For the text-containing cell, return its midpoint in (x, y) coordinate format. 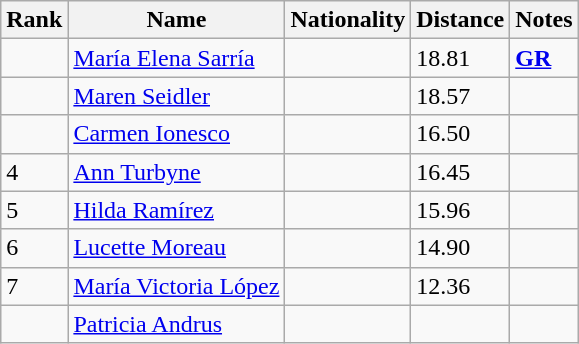
Hilda Ramírez (176, 210)
18.81 (460, 58)
Patricia Andrus (176, 324)
16.50 (460, 134)
7 (34, 286)
4 (34, 172)
14.90 (460, 248)
Rank (34, 20)
Name (176, 20)
Nationality (348, 20)
5 (34, 210)
Maren Seidler (176, 96)
18.57 (460, 96)
Notes (544, 20)
Carmen Ionesco (176, 134)
María Elena Sarría (176, 58)
16.45 (460, 172)
María Victoria López (176, 286)
GR (544, 58)
Lucette Moreau (176, 248)
15.96 (460, 210)
12.36 (460, 286)
Distance (460, 20)
Ann Turbyne (176, 172)
6 (34, 248)
